Provide the (x, y) coordinate of the cell's center where the given text is located.  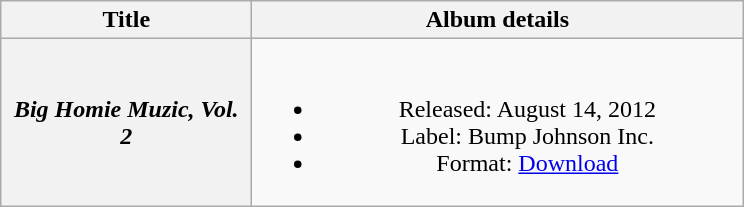
Album details (498, 20)
Title (126, 20)
Released: August 14, 2012Label: Bump Johnson Inc.Format: Download (498, 122)
Big Homie Muzic, Vol. 2 (126, 122)
